Output the [x, y] coordinate of the center of the cell containing the given text.  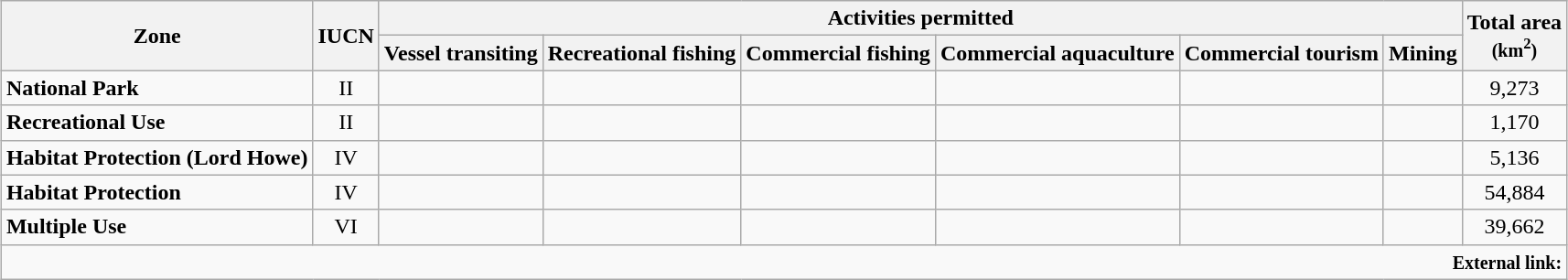
Commercial aquaculture [1058, 53]
Recreational fishing [642, 53]
Commercial fishing [838, 53]
Habitat Protection [157, 192]
IUCN [346, 36]
VI [346, 227]
External link: [783, 262]
39,662 [1514, 227]
Mining [1423, 53]
Zone [157, 36]
Habitat Protection (Lord Howe) [157, 157]
Recreational Use [157, 123]
5,136 [1514, 157]
54,884 [1514, 192]
9,273 [1514, 88]
Total area(km2) [1514, 36]
Commercial tourism [1281, 53]
Multiple Use [157, 227]
Vessel transiting [461, 53]
1,170 [1514, 123]
National Park [157, 88]
Activities permitted [920, 18]
